Find where the given text appears and provide that cell's center as [X, Y] coordinate. 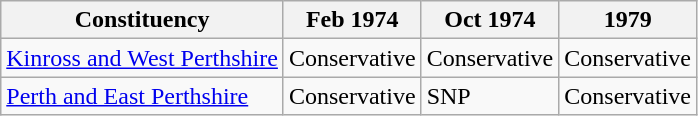
Perth and East Perthshire [142, 96]
SNP [490, 96]
1979 [628, 20]
Constituency [142, 20]
Oct 1974 [490, 20]
Feb 1974 [352, 20]
Kinross and West Perthshire [142, 58]
